Extract the [x, y] coordinate from the center of the cell holding the provided text.  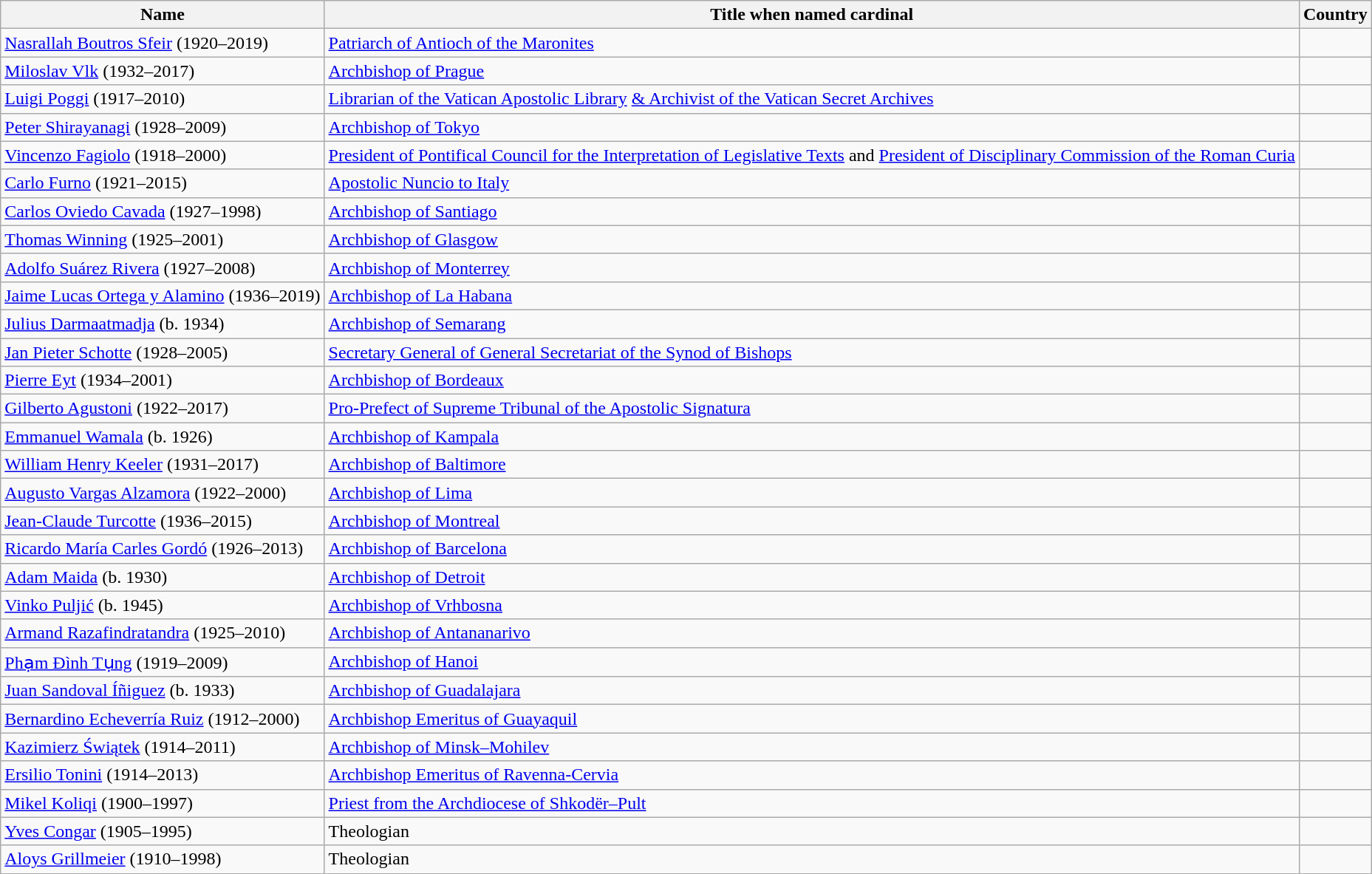
Country [1335, 15]
Nasrallah Boutros Sfeir (1920–2019) [163, 43]
Carlo Furno (1921–2015) [163, 183]
Archbishop of Barcelona [811, 549]
Archbishop of Antananarivo [811, 633]
Ricardo María Carles Gordó (1926–2013) [163, 549]
Luigi Poggi (1917–2010) [163, 99]
Librarian of the Vatican Apostolic Library & Archivist of the Vatican Secret Archives [811, 99]
Archbishop of Guadalajara [811, 691]
Archbishop of Glasgow [811, 239]
Archbishop of Kampala [811, 437]
Archbishop of Baltimore [811, 465]
Priest from the Archdiocese of Shkodër–Pult [811, 803]
Mikel Koliqi (1900–1997) [163, 803]
Peter Shirayanagi (1928–2009) [163, 127]
Archbishop of Detroit [811, 577]
Archbishop of Minsk–Mohilev [811, 747]
Apostolic Nuncio to Italy [811, 183]
Archbishop of Santiago [811, 211]
Adam Maida (b. 1930) [163, 577]
President of Pontifical Council for the Interpretation of Legislative Texts and President of Disciplinary Commission of the Roman Curia [811, 155]
Archbishop of Prague [811, 71]
Name [163, 15]
Archbishop of Montreal [811, 521]
Jaime Lucas Ortega y Alamino (1936–2019) [163, 296]
Miloslav Vlk (1932–2017) [163, 71]
Adolfo Suárez Rivera (1927–2008) [163, 267]
Archbishop of La Habana [811, 296]
Archbishop of Lima [811, 493]
Archbishop Emeritus of Guayaquil [811, 719]
Patriarch of Antioch of the Maronites [811, 43]
Aloys Grillmeier (1910–1998) [163, 859]
Augusto Vargas Alzamora (1922–2000) [163, 493]
Emmanuel Wamala (b. 1926) [163, 437]
Thomas Winning (1925–2001) [163, 239]
Carlos Oviedo Cavada (1927–1998) [163, 211]
Archbishop of Tokyo [811, 127]
Julius Darmaatmadja (b. 1934) [163, 324]
Gilberto Agustoni (1922–2017) [163, 409]
Title when named cardinal [811, 15]
Pro-Prefect of Supreme Tribunal of the Apostolic Signatura [811, 409]
Archbishop of Bordeaux [811, 380]
Phạm Đình Tụng (1919–2009) [163, 662]
Juan Sandoval Íñiguez (b. 1933) [163, 691]
Bernardino Echeverría Ruiz (1912–2000) [163, 719]
Ersilio Tonini (1914–2013) [163, 775]
Vinko Puljić (b. 1945) [163, 605]
Armand Razafindratandra (1925–2010) [163, 633]
Archbishop of Monterrey [811, 267]
William Henry Keeler (1931–2017) [163, 465]
Archbishop of Vrhbosna [811, 605]
Yves Congar (1905–1995) [163, 831]
Kazimierz Świątek (1914–2011) [163, 747]
Jan Pieter Schotte (1928–2005) [163, 352]
Archbishop of Semarang [811, 324]
Archbishop Emeritus of Ravenna-Cervia [811, 775]
Archbishop of Hanoi [811, 662]
Jean-Claude Turcotte (1936–2015) [163, 521]
Vincenzo Fagiolo (1918–2000) [163, 155]
Secretary General of General Secretariat of the Synod of Bishops [811, 352]
Pierre Eyt (1934–2001) [163, 380]
